Scan for the cell matching the given text and deliver its (X, Y) coordinate at center. 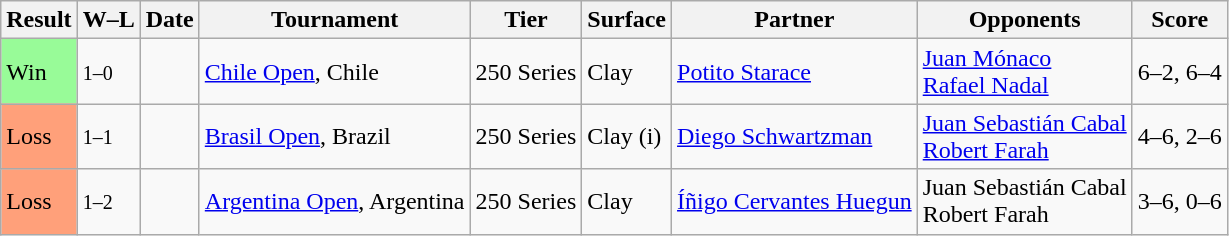
1–1 (108, 136)
6–2, 6–4 (1180, 72)
Opponents (1024, 20)
Juan Mónaco Rafael Nadal (1024, 72)
Win (39, 72)
Potito Starace (795, 72)
3–6, 0–6 (1180, 202)
Result (39, 20)
Argentina Open, Argentina (334, 202)
W–L (108, 20)
Diego Schwartzman (795, 136)
Clay (i) (627, 136)
Tournament (334, 20)
Date (170, 20)
Brasil Open, Brazil (334, 136)
Surface (627, 20)
4–6, 2–6 (1180, 136)
Tier (526, 20)
1–0 (108, 72)
Score (1180, 20)
Íñigo Cervantes Huegun (795, 202)
1–2 (108, 202)
Chile Open, Chile (334, 72)
Partner (795, 20)
